Pinpoint the cell where the given text exists, returning its (X, Y) midpoint coordinate. 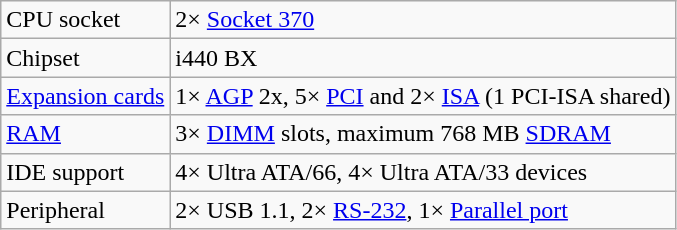
2× Socket 370 (423, 20)
Peripheral (86, 210)
3× DIMM slots, maximum 768 MB SDRAM (423, 134)
Chipset (86, 58)
Expansion cards (86, 96)
2× USB 1.1, 2× RS-232, 1× Parallel port (423, 210)
CPU socket (86, 20)
i440 BX (423, 58)
1× AGP 2x, 5× PCI and 2× ISA (1 PCI-ISA shared) (423, 96)
RAM (86, 134)
IDE support (86, 172)
4× Ultra ATA/66, 4× Ultra ATA/33 devices (423, 172)
